Search for the cell housing the specified text and yield its (x, y) center coordinate. 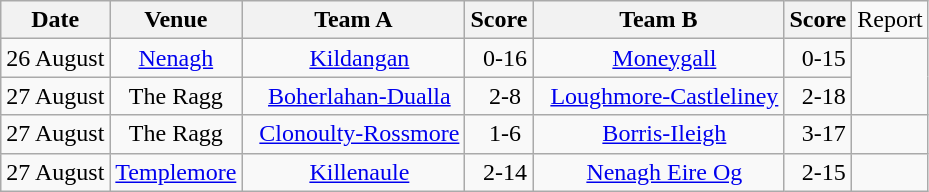
3-17 (818, 134)
Team B (658, 20)
1-6 (499, 134)
Loughmore-Castleliney (658, 96)
0-15 (818, 58)
Borris-Ileigh (658, 134)
Venue (176, 20)
2-8 (499, 96)
Kildangan (354, 58)
Team A (354, 20)
Moneygall (658, 58)
Templemore (176, 172)
Report (890, 20)
Killenaule (354, 172)
Nenagh Eire Og (658, 172)
Nenagh (176, 58)
Date (56, 20)
0-16 (499, 58)
Clonoulty-Rossmore (354, 134)
2-18 (818, 96)
2-14 (499, 172)
Boherlahan-Dualla (354, 96)
26 August (56, 58)
2-15 (818, 172)
